For the text-containing cell, return its midpoint in (X, Y) coordinate format. 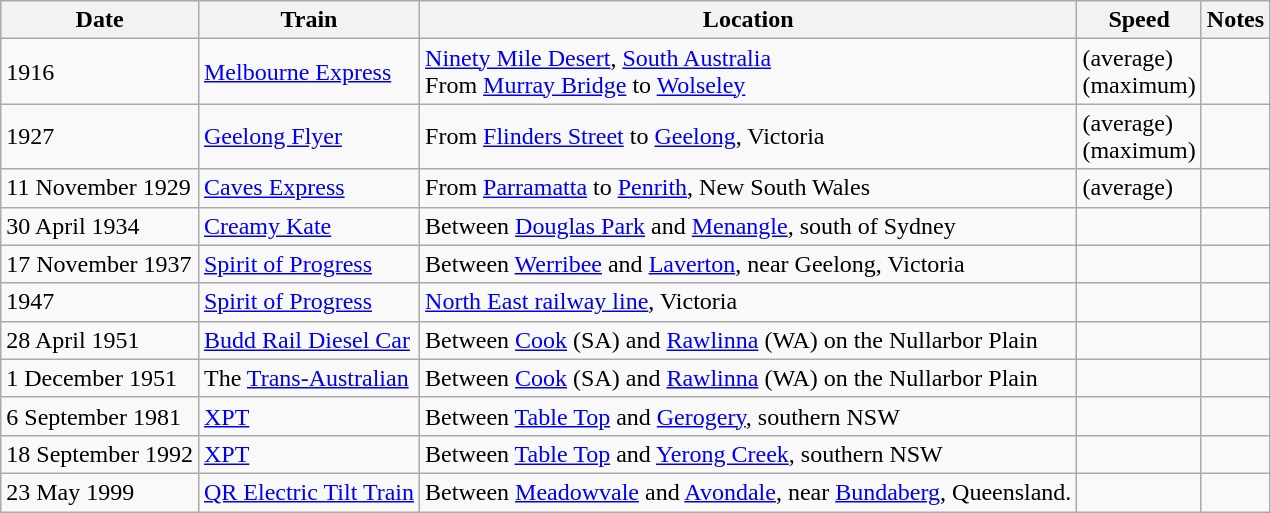
QR Electric Tilt Train (308, 492)
Between Table Top and Yerong Creek, southern NSW (748, 454)
Date (100, 20)
Creamy Kate (308, 226)
From Parramatta to Penrith, New South Wales (748, 188)
From Flinders Street to Geelong, Victoria (748, 136)
Speed (1139, 20)
1947 (100, 302)
(average) (1139, 188)
1916 (100, 72)
28 April 1951 (100, 340)
Notes (1235, 20)
18 September 1992 (100, 454)
11 November 1929 (100, 188)
Location (748, 20)
6 September 1981 (100, 416)
1 December 1951 (100, 378)
Geelong Flyer (308, 136)
30 April 1934 (100, 226)
Caves Express (308, 188)
23 May 1999 (100, 492)
Between Werribee and Laverton, near Geelong, Victoria (748, 264)
17 November 1937 (100, 264)
Train (308, 20)
Between Table Top and Gerogery, southern NSW (748, 416)
The Trans-Australian (308, 378)
North East railway line, Victoria (748, 302)
1927 (100, 136)
Between Douglas Park and Menangle, south of Sydney (748, 226)
Melbourne Express (308, 72)
Budd Rail Diesel Car (308, 340)
Ninety Mile Desert, South AustraliaFrom Murray Bridge to Wolseley (748, 72)
Between Meadowvale and Avondale, near Bundaberg, Queensland. (748, 492)
